For the text-containing cell, return its midpoint in (X, Y) coordinate format. 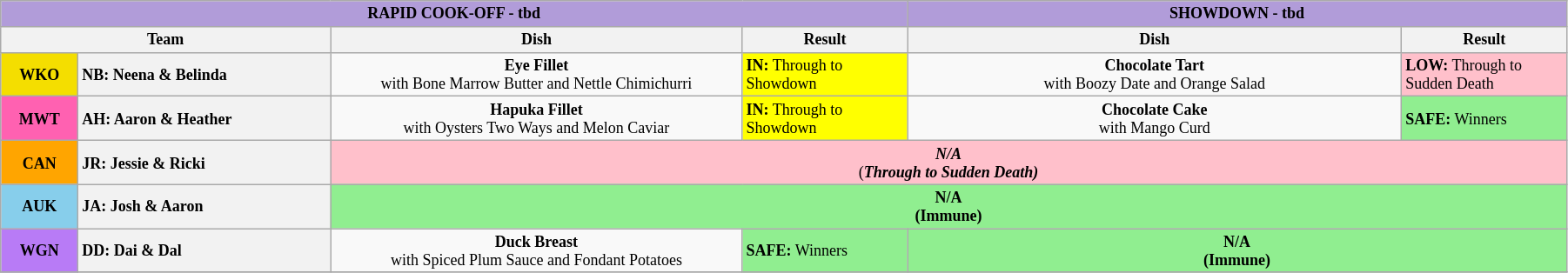
JA: Josh & Aaron (204, 207)
Hapuka Filletwith Oysters Two Ways and Melon Caviar (537, 118)
LOW: Through to Sudden Death (1484, 75)
NB: Neena & Belinda (204, 75)
AUK (40, 207)
WGN (40, 250)
N/A(Through to Sudden Death) (948, 162)
MWT (40, 118)
Chocolate Tartwith Boozy Date and Orange Salad (1155, 75)
CAN (40, 162)
RAPID COOK-OFF - tbd (454, 14)
AH: Aaron & Heather (204, 118)
Chocolate Cakewith Mango Curd (1155, 118)
Duck Breastwith Spiced Plum Sauce and Fondant Potatoes (537, 250)
Team (165, 39)
DD: Dai & Dal (204, 250)
WKO (40, 75)
SHOWDOWN - tbd (1237, 14)
JR: Jessie & Ricki (204, 162)
Eye Filletwith Bone Marrow Butter and Nettle Chimichurri (537, 75)
